Output the (X, Y) coordinate of the center of the cell containing the given text.  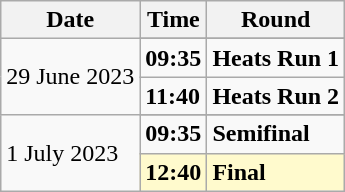
Time (174, 20)
29 June 2023 (70, 77)
1 July 2023 (70, 153)
Semifinal (276, 134)
11:40 (174, 96)
12:40 (174, 172)
Heats Run 2 (276, 96)
Round (276, 20)
Date (70, 20)
Heats Run 1 (276, 58)
Final (276, 172)
